Determine the (x, y) coordinate at the center of the cell enclosing the given text.  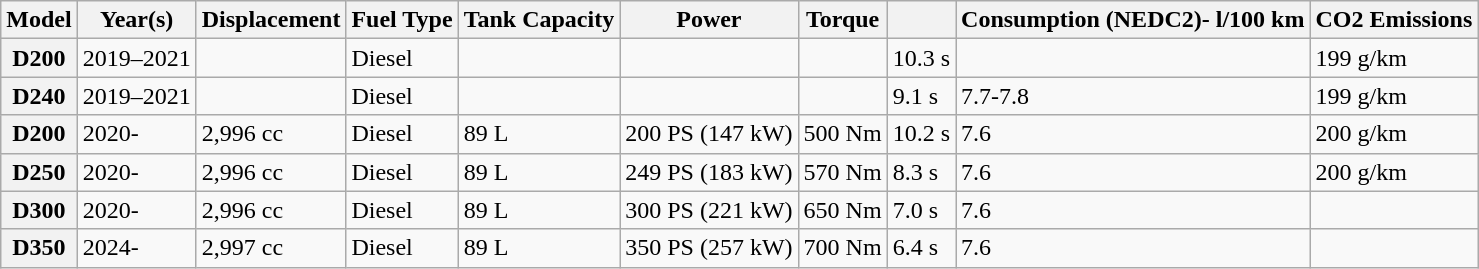
650 Nm (842, 210)
Consumption (NEDC2)- l/100 km (1133, 20)
2,997 cc (271, 248)
Year(s) (136, 20)
300 PS (221 kW) (709, 210)
D240 (39, 96)
6.4 s (921, 248)
Torque (842, 20)
9.1 s (921, 96)
500 Nm (842, 134)
249 PS (183 kW) (709, 172)
D300 (39, 210)
Tank Capacity (539, 20)
200 PS (147 kW) (709, 134)
D250 (39, 172)
Model (39, 20)
D350 (39, 248)
350 PS (257 kW) (709, 248)
700 Nm (842, 248)
7.0 s (921, 210)
CO2 Emissions (1394, 20)
2024- (136, 248)
Displacement (271, 20)
Fuel Type (402, 20)
7.7-7.8 (1133, 96)
10.3 s (921, 58)
10.2 s (921, 134)
570 Nm (842, 172)
8.3 s (921, 172)
Power (709, 20)
